Detect which cell encompasses the target text, then output its (x, y) center coordinate. 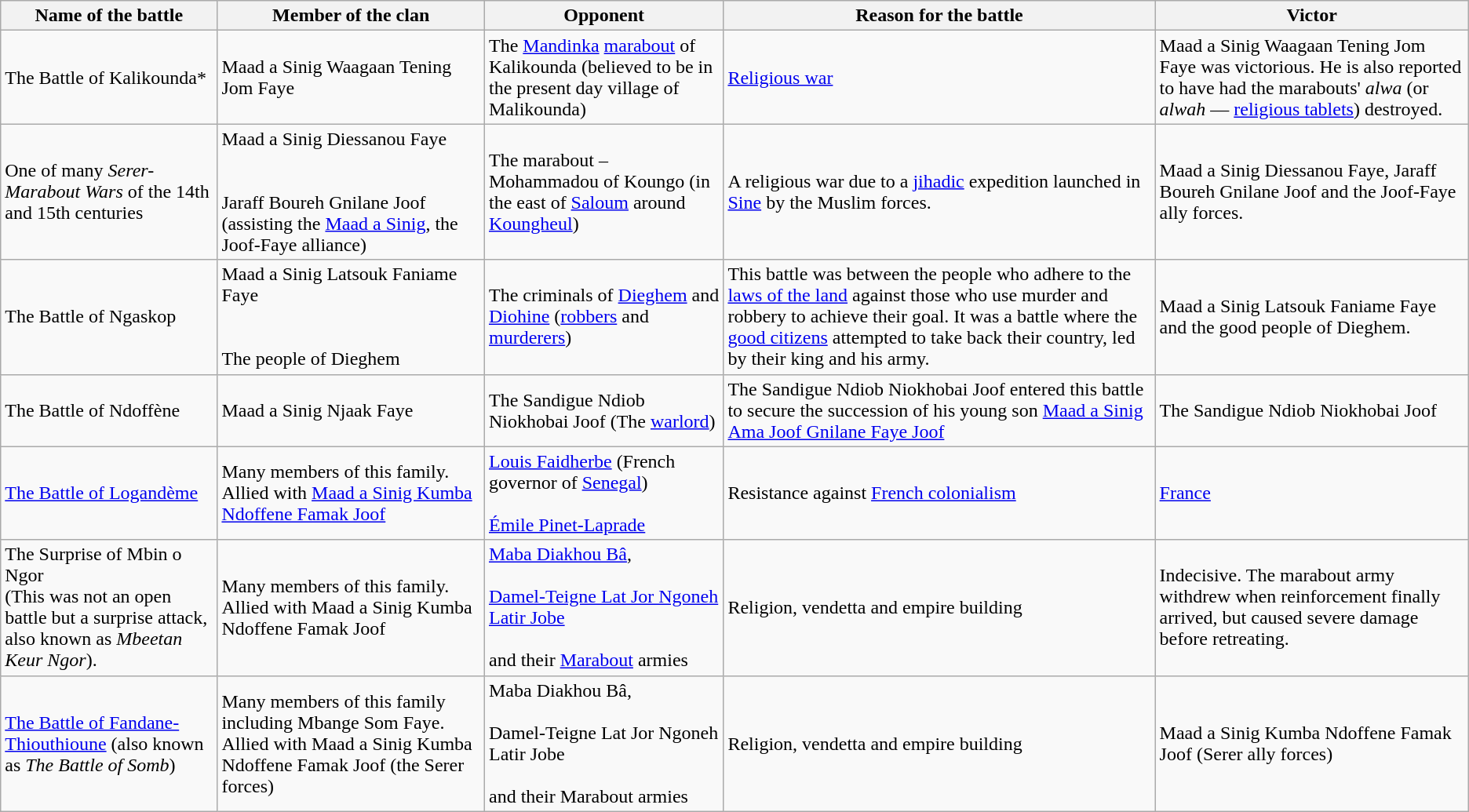
Maad a Sinig Waagaan Tening Jom Faye (352, 77)
Maad a Sinig Diessanou Faye Jaraff Boureh Gnilane Joof (assisting the Maad a Sinig, the Joof-Faye alliance) (352, 191)
Reason for the battle (939, 16)
A religious war due to a jihadic expedition launched in Sine by the Muslim forces. (939, 191)
The Battle of Kalikounda* (109, 77)
Victor (1312, 16)
Member of the clan (352, 16)
The Battle of Ndoffène (109, 410)
The Sandigue Ndiob Niokhobai Joof (1312, 410)
The Battle of Logandème (109, 493)
The Mandinka marabout of Kalikounda (believed to be in the present day village of Malikounda) (603, 77)
The Battle of Ngaskop (109, 317)
Maad a Sinig Njaak Faye (352, 410)
The Surprise of Mbin o Ngor (This was not an open battle but a surprise attack, also known as Mbeetan Keur Ngor). (109, 607)
Resistance against French colonialism (939, 493)
Many members of this family including Mbange Som Faye. Allied with Maad a Sinig Kumba Ndoffene Famak Joof (the Serer forces) (352, 744)
Religious war (939, 77)
France (1312, 493)
The Battle of Fandane-Thiouthioune (also known as The Battle of Somb) (109, 744)
One of many Serer-Marabout Wars of the 14th and 15th centuries (109, 191)
Indecisive. The marabout army withdrew when reinforcement finally arrived, but caused severe damage before retreating. (1312, 607)
The marabout – Mohammadou of Koungo (in the east of Saloum around Koungheul) (603, 191)
Maad a Sinig Latsouk Faniame Faye The people of Dieghem (352, 317)
Name of the battle (109, 16)
The Sandigue Ndiob Niokhobai Joof entered this battle to secure the succession of his young son Maad a Sinig Ama Joof Gnilane Faye Joof (939, 410)
Louis Faidherbe (French governor of Senegal) Émile Pinet-Laprade (603, 493)
Maad a Sinig Kumba Ndoffene Famak Joof (Serer ally forces) (1312, 744)
The criminals of Dieghem and Diohine (robbers and murderers) (603, 317)
The Sandigue Ndiob Niokhobai Joof (The warlord) (603, 410)
Opponent (603, 16)
Maad a Sinig Waagaan Tening Jom Faye was victorious. He is also reported to have had the marabouts' alwa (or alwah — religious tablets) destroyed. (1312, 77)
Maad a Sinig Diessanou Faye, Jaraff Boureh Gnilane Joof and the Joof-Faye ally forces. (1312, 191)
Maad a Sinig Latsouk Faniame Faye and the good people of Dieghem. (1312, 317)
